Search for the cell housing the specified text and yield its (X, Y) center coordinate. 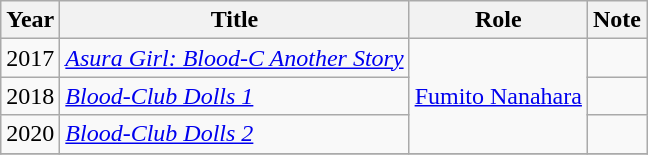
2020 (30, 134)
2018 (30, 96)
Title (234, 20)
Fumito Nanahara (498, 96)
Blood-Club Dolls 1 (234, 96)
Blood-Club Dolls 2 (234, 134)
Role (498, 20)
Asura Girl: Blood-C Another Story (234, 58)
Note (616, 20)
Year (30, 20)
2017 (30, 58)
